Scan for the cell matching the given text and deliver its [x, y] coordinate at center. 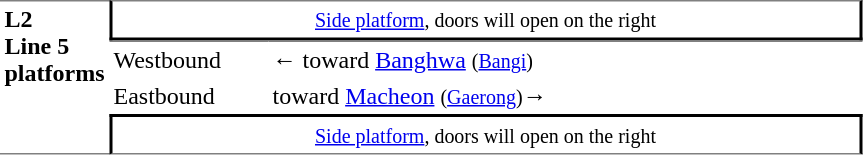
toward Macheon (Gaerong)→ [565, 96]
Westbound [188, 59]
← toward Banghwa (Bangi) [565, 59]
Eastbound [188, 96]
L2Line 5 platforms [54, 77]
